Search for the cell housing the specified text and yield its [x, y] center coordinate. 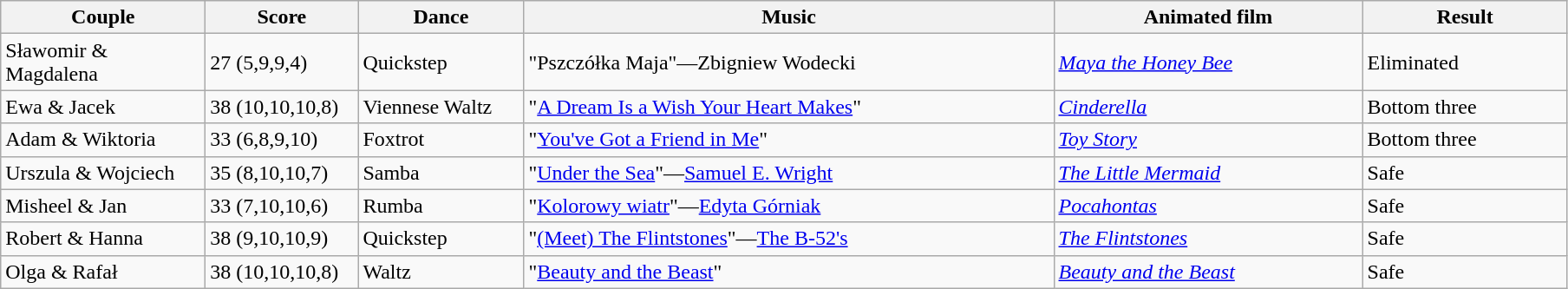
Ewa & Jacek [103, 107]
Eliminated [1465, 62]
"Kolorowy wiatr"—Edyta Górniak [789, 206]
Animated film [1208, 17]
"(Meet) The Flintstones"—The B-52's [789, 239]
38 (9,10,10,9) [282, 239]
"Under the Sea"—Samuel E. Wright [789, 173]
33 (7,10,10,6) [282, 206]
Waltz [441, 272]
Adam & Wiktoria [103, 140]
Foxtrot [441, 140]
Misheel & Jan [103, 206]
The Little Mermaid [1208, 173]
Urszula & Wojciech [103, 173]
The Flintstones [1208, 239]
Viennese Waltz [441, 107]
Rumba [441, 206]
Score [282, 17]
35 (8,10,10,7) [282, 173]
"Beauty and the Beast" [789, 272]
Dance [441, 17]
27 (5,9,9,4) [282, 62]
"Pszczółka Maja"—Zbigniew Wodecki [789, 62]
"A Dream Is a Wish Your Heart Makes" [789, 107]
Beauty and the Beast [1208, 272]
Samba [441, 173]
Sławomir & Magdalena [103, 62]
"You've Got a Friend in Me" [789, 140]
Robert & Hanna [103, 239]
Toy Story [1208, 140]
Couple [103, 17]
33 (6,8,9,10) [282, 140]
Maya the Honey Bee [1208, 62]
Result [1465, 17]
Olga & Rafał [103, 272]
Cinderella [1208, 107]
Pocahontas [1208, 206]
Music [789, 17]
